Identify which cell holds the provided text, then report its (X, Y) central coordinate. 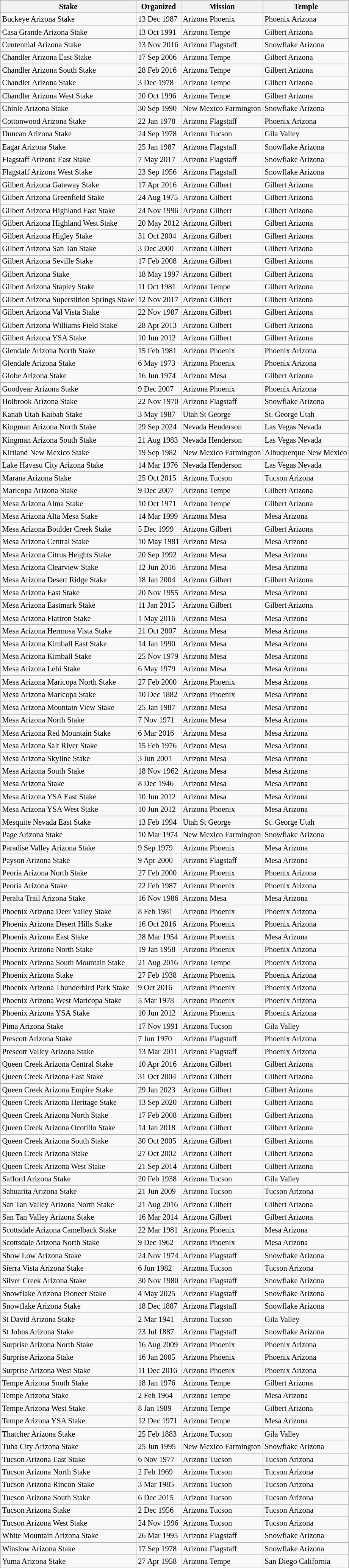
Tucson Arizona Rincon Stake (68, 1485)
5 Dec 1999 (158, 529)
22 Nov 1987 (158, 312)
Queen Creek Arizona West Stake (68, 1166)
Kanab Utah Kaibab Stake (68, 414)
6 May 1973 (158, 364)
Tucson Arizona East Stake (68, 1459)
6 Dec 2015 (158, 1498)
Temple (306, 6)
Tempe Arizona West Stake (68, 1409)
25 Feb 1883 (158, 1434)
3 Dec 2000 (158, 249)
Mesa Arizona Red Mountain Stake (68, 733)
16 Nov 1986 (158, 899)
Yuma Arizona Stake (68, 1561)
Winslow Arizona Stake (68, 1549)
2 Feb 1969 (158, 1472)
Peoria Arizona North Stake (68, 873)
14 Jan 2018 (158, 1128)
12 Nov 2017 (158, 300)
Phoenix Arizona YSA Stake (68, 1013)
22 Jan 1978 (158, 121)
13 Oct 1991 (158, 32)
Mesa Arizona Desert Ridge Stake (68, 580)
Snowflake Arizona Stake (68, 1306)
4 May 2025 (158, 1294)
Glendale Arizona Stake (68, 364)
Centennial Arizona Stake (68, 45)
20 May 2012 (158, 223)
Phoenix Arizona Deer Valley Stake (68, 911)
18 Jan 1976 (158, 1383)
Chandler Arizona West Stake (68, 96)
Organized (158, 6)
23 Jul 1887 (158, 1332)
20 Nov 1955 (158, 593)
16 Jan 2005 (158, 1357)
Phoenix Arizona West Maricopa Stake (68, 1001)
Mesa Arizona Central Stake (68, 542)
Tucson Arizona South Stake (68, 1498)
13 Mar 2011 (158, 1052)
Tuba City Arizona Stake (68, 1447)
Gilbert Arizona Highland West Stake (68, 223)
16 Jun 1974 (158, 376)
9 Apr 2000 (158, 860)
Mesa Arizona Maricopa Stake (68, 695)
10 May 1981 (158, 542)
21 Oct 2007 (158, 631)
Mesa Arizona South Stake (68, 771)
Mesa Arizona Stake (68, 784)
Gilbert Arizona Stapley Stake (68, 287)
Kingman Arizona North Stake (68, 427)
Mesa Arizona Kimball East Stake (68, 644)
Silver Creek Arizona Stake (68, 1281)
Mesa Arizona YSA West Stake (68, 810)
Mesa Arizona YSA East Stake (68, 797)
23 Sep 1956 (158, 172)
17 Apr 2016 (158, 185)
24 Nov 1974 (158, 1256)
22 Mar 1981 (158, 1230)
Mesa Arizona Mountain View Stake (68, 707)
Maricopa Arizona Stake (68, 491)
9 Sep 1979 (158, 848)
Gilbert Arizona San Tan Stake (68, 249)
1 May 2016 (158, 618)
Gilbert Arizona Greenfield Stake (68, 198)
Gilbert Arizona Stake (68, 274)
8 Jan 1989 (158, 1409)
Gilbert Arizona YSA Stake (68, 338)
25 Nov 1979 (158, 657)
19 Sep 1982 (158, 452)
Chandler Arizona Stake (68, 83)
Pima Arizona Stake (68, 1026)
16 Oct 2016 (158, 924)
Surprise Arizona Stake (68, 1357)
Phoenix Arizona Stake (68, 975)
Snowflake Arizona Pioneer Stake (68, 1294)
Gilbert Arizona Gateway Stake (68, 185)
3 Jun 2001 (158, 758)
Queen Creek Arizona Ocotillo Stake (68, 1128)
Mesa Arizona Kimball Stake (68, 657)
27 Oct 2002 (158, 1153)
10 Dec 1882 (158, 695)
Gilbert Arizona Val Vista Stake (68, 312)
Cottonwood Arizona Stake (68, 121)
28 Feb 2016 (158, 70)
Lake Havasu City Arizona Stake (68, 465)
29 Jan 2023 (158, 1090)
8 Dec 1946 (158, 784)
Gilbert Arizona Williams Field Stake (68, 325)
27 Feb 1938 (158, 975)
Tucson Arizona Stake (68, 1510)
24 Aug 1975 (158, 198)
11 Oct 1981 (158, 287)
13 Feb 1994 (158, 822)
Kingman Arizona South Stake (68, 440)
3 May 1987 (158, 414)
Phoenix Arizona Thunderbird Park Stake (68, 988)
13 Sep 2020 (158, 1103)
Chandler Arizona East Stake (68, 58)
Queen Creek Arizona North Stake (68, 1115)
29 Sep 2024 (158, 427)
21 Sep 2014 (158, 1166)
Queen Creek Arizona Empire Stake (68, 1090)
11 Dec 2016 (158, 1370)
3 Mar 1985 (158, 1485)
Show Low Arizona Stake (68, 1256)
10 Mar 1974 (158, 835)
Mesquite Nevada East Stake (68, 822)
San Tan Valley Arizona North Stake (68, 1204)
Prescott Valley Arizona Stake (68, 1052)
Mesa Arizona Citrus Heights Stake (68, 555)
Sierra Vista Arizona Stake (68, 1268)
Duncan Arizona Stake (68, 134)
St David Arizona Stake (68, 1319)
Phoenix Arizona North Stake (68, 950)
13 Nov 2016 (158, 45)
Phoenix Arizona South Mountain Stake (68, 963)
Gilbert Arizona Highland East Stake (68, 211)
Mesa Arizona North Stake (68, 720)
20 Feb 1938 (158, 1179)
2 Mar 1941 (158, 1319)
25 Jun 1995 (158, 1447)
17 Sep 2006 (158, 58)
12 Jun 2016 (158, 567)
7 Jun 1970 (158, 1039)
13 Dec 1987 (158, 19)
6 Mar 2016 (158, 733)
Scottsdale Arizona Camelback Stake (68, 1230)
San Tan Valley Arizona Stake (68, 1217)
Queen Creek Arizona Central Stake (68, 1064)
Marana Arizona Stake (68, 478)
27 Apr 1958 (158, 1561)
Eagar Arizona Stake (68, 147)
18 Nov 1962 (158, 771)
10 Oct 1971 (158, 504)
Flagstaff Arizona West Stake (68, 172)
22 Nov 1970 (158, 402)
8 Feb 1981 (158, 911)
Thatcher Arizona Stake (68, 1434)
15 Feb 1981 (158, 351)
28 Apr 2013 (158, 325)
18 Dec 1887 (158, 1306)
6 Jun 1982 (158, 1268)
Mission (222, 6)
18 May 1997 (158, 274)
22 Feb 1987 (158, 886)
28 Mar 1954 (158, 937)
26 Mar 1995 (158, 1536)
Queen Creek Arizona East Stake (68, 1077)
Mesa Arizona Eastmark Stake (68, 605)
Tempe Arizona South Stake (68, 1383)
Queen Creek Arizona South Stake (68, 1141)
Queen Creek Arizona Stake (68, 1153)
Peoria Arizona Stake (68, 886)
Gilbert Arizona Higley Stake (68, 236)
15 Feb 1976 (158, 746)
Sahuarita Arizona Stake (68, 1192)
Holbrook Arizona Stake (68, 402)
Queen Creek Arizona Heritage Stake (68, 1103)
9 Dec 1962 (158, 1243)
Prescott Arizona Stake (68, 1039)
19 Jan 1958 (158, 950)
7 Nov 1971 (158, 720)
Page Arizona Stake (68, 835)
24 Sep 1978 (158, 134)
12 Dec 1971 (158, 1421)
Mesa Arizona Maricopa North Stake (68, 682)
2 Dec 1956 (158, 1510)
Surprise Arizona North Stake (68, 1345)
5 Mar 1978 (158, 1001)
Albuquerque New Mexico (306, 452)
14 Jan 1990 (158, 644)
Mesa Arizona Hermosa Vista Stake (68, 631)
Mesa Arizona Lehi Stake (68, 669)
11 Jan 2015 (158, 605)
30 Nov 1980 (158, 1281)
17 Nov 1991 (158, 1026)
White Mountain Arizona Stake (68, 1536)
3 Dec 1978 (158, 83)
Gilbert Arizona Seville Stake (68, 261)
14 Mar 1976 (158, 465)
Safford Arizona Stake (68, 1179)
Casa Grande Arizona Stake (68, 32)
16 Aug 2009 (158, 1345)
Gilbert Arizona Superstition Springs Stake (68, 300)
Globe Arizona Stake (68, 376)
14 Mar 1999 (158, 516)
Surprise Arizona West Stake (68, 1370)
Mesa Arizona Alta Mesa Stake (68, 516)
Mesa Arizona Alma Stake (68, 504)
St Johns Arizona Stake (68, 1332)
9 Oct 2016 (158, 988)
21 Aug 1983 (158, 440)
Glendale Arizona North Stake (68, 351)
20 Oct 1996 (158, 96)
7 May 2017 (158, 159)
20 Sep 1992 (158, 555)
Mesa Arizona Flatiron Stake (68, 618)
Phoenix Arizona Desert Hills Stake (68, 924)
18 Jan 2004 (158, 580)
Tempe Arizona Stake (68, 1396)
Phoenix Arizona East Stake (68, 937)
Payson Arizona Stake (68, 860)
30 Oct 2005 (158, 1141)
Stake (68, 6)
Tucson Arizona North Stake (68, 1472)
Tucson Arizona West Stake (68, 1523)
25 Oct 2015 (158, 478)
2 Feb 1964 (158, 1396)
Scottsdale Arizona North Stake (68, 1243)
Mesa Arizona Clearview Stake (68, 567)
Tempe Arizona YSA Stake (68, 1421)
Mesa Arizona East Stake (68, 593)
Chinle Arizona Stake (68, 109)
Paradise Valley Arizona Stake (68, 848)
17 Sep 1978 (158, 1549)
San Diego California (306, 1561)
16 Mar 2014 (158, 1217)
Buckeye Arizona Stake (68, 19)
Mesa Arizona Salt River Stake (68, 746)
30 Sep 1990 (158, 109)
Mesa Arizona Boulder Creek Stake (68, 529)
Mesa Arizona Skyline Stake (68, 758)
6 Nov 1977 (158, 1459)
Chandler Arizona South Stake (68, 70)
Kirtland New Mexico Stake (68, 452)
Peralta Trail Arizona Stake (68, 899)
10 Apr 2016 (158, 1064)
Flagstaff Arizona East Stake (68, 159)
6 May 1979 (158, 669)
21 Jun 2009 (158, 1192)
Goodyear Arizona Stake (68, 389)
